For the text-containing cell, return its midpoint in [X, Y] coordinate format. 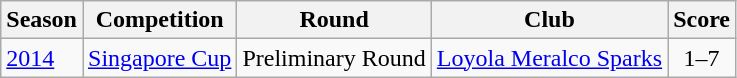
Round [334, 20]
Competition [159, 20]
Season [42, 20]
Club [549, 20]
Preliminary Round [334, 58]
1–7 [702, 58]
Score [702, 20]
Singapore Cup [159, 58]
2014 [42, 58]
Loyola Meralco Sparks [549, 58]
